For the text-containing cell, return its midpoint in (X, Y) coordinate format. 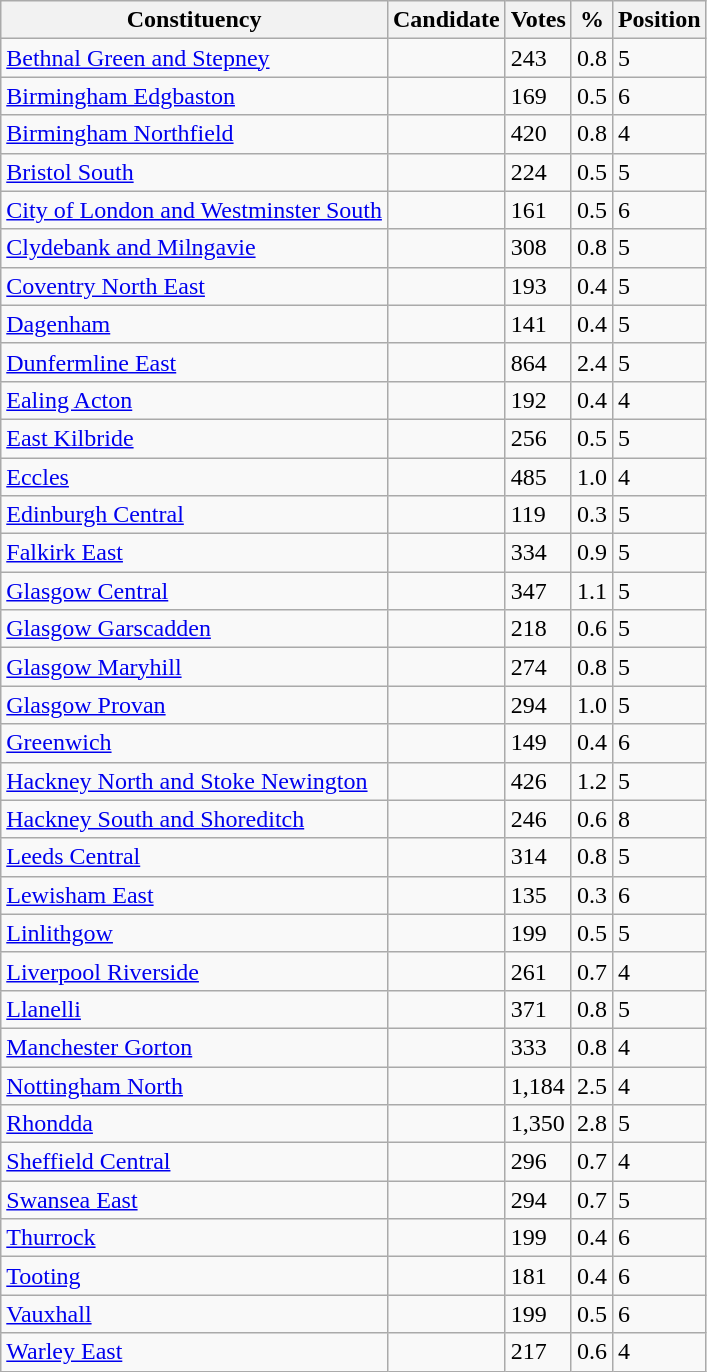
217 (538, 1352)
Vauxhall (194, 1314)
308 (538, 248)
Tooting (194, 1276)
Constituency (194, 20)
169 (538, 96)
1.1 (592, 591)
2.4 (592, 362)
Rhondda (194, 1124)
East Kilbride (194, 438)
246 (538, 819)
334 (538, 553)
Falkirk East (194, 553)
Position (659, 20)
Nottingham North (194, 1085)
% (592, 20)
1,350 (538, 1124)
243 (538, 58)
City of London and Westminster South (194, 210)
Birmingham Edgbaston (194, 96)
371 (538, 1009)
256 (538, 438)
Manchester Gorton (194, 1047)
Leeds Central (194, 857)
Lewisham East (194, 895)
119 (538, 515)
2.5 (592, 1085)
Hackney North and Stoke Newington (194, 781)
Llanelli (194, 1009)
261 (538, 971)
Sheffield Central (194, 1162)
485 (538, 477)
Liverpool Riverside (194, 971)
Votes (538, 20)
Glasgow Central (194, 591)
1.2 (592, 781)
Glasgow Provan (194, 705)
Hackney South and Shoreditch (194, 819)
Bethnal Green and Stepney (194, 58)
141 (538, 324)
333 (538, 1047)
Linlithgow (194, 933)
2.8 (592, 1124)
193 (538, 286)
149 (538, 743)
Coventry North East (194, 286)
Clydebank and Milngavie (194, 248)
426 (538, 781)
Glasgow Maryhill (194, 667)
Dunfermline East (194, 362)
Swansea East (194, 1200)
420 (538, 134)
192 (538, 400)
0.9 (592, 553)
Greenwich (194, 743)
Candidate (446, 20)
135 (538, 895)
Eccles (194, 477)
Glasgow Garscadden (194, 629)
864 (538, 362)
274 (538, 667)
224 (538, 172)
Warley East (194, 1352)
8 (659, 819)
Edinburgh Central (194, 515)
181 (538, 1276)
218 (538, 629)
296 (538, 1162)
Dagenham (194, 324)
1,184 (538, 1085)
Bristol South (194, 172)
Birmingham Northfield (194, 134)
Ealing Acton (194, 400)
314 (538, 857)
347 (538, 591)
161 (538, 210)
Thurrock (194, 1238)
